Extract the [X, Y] coordinate from the center of the cell holding the provided text.  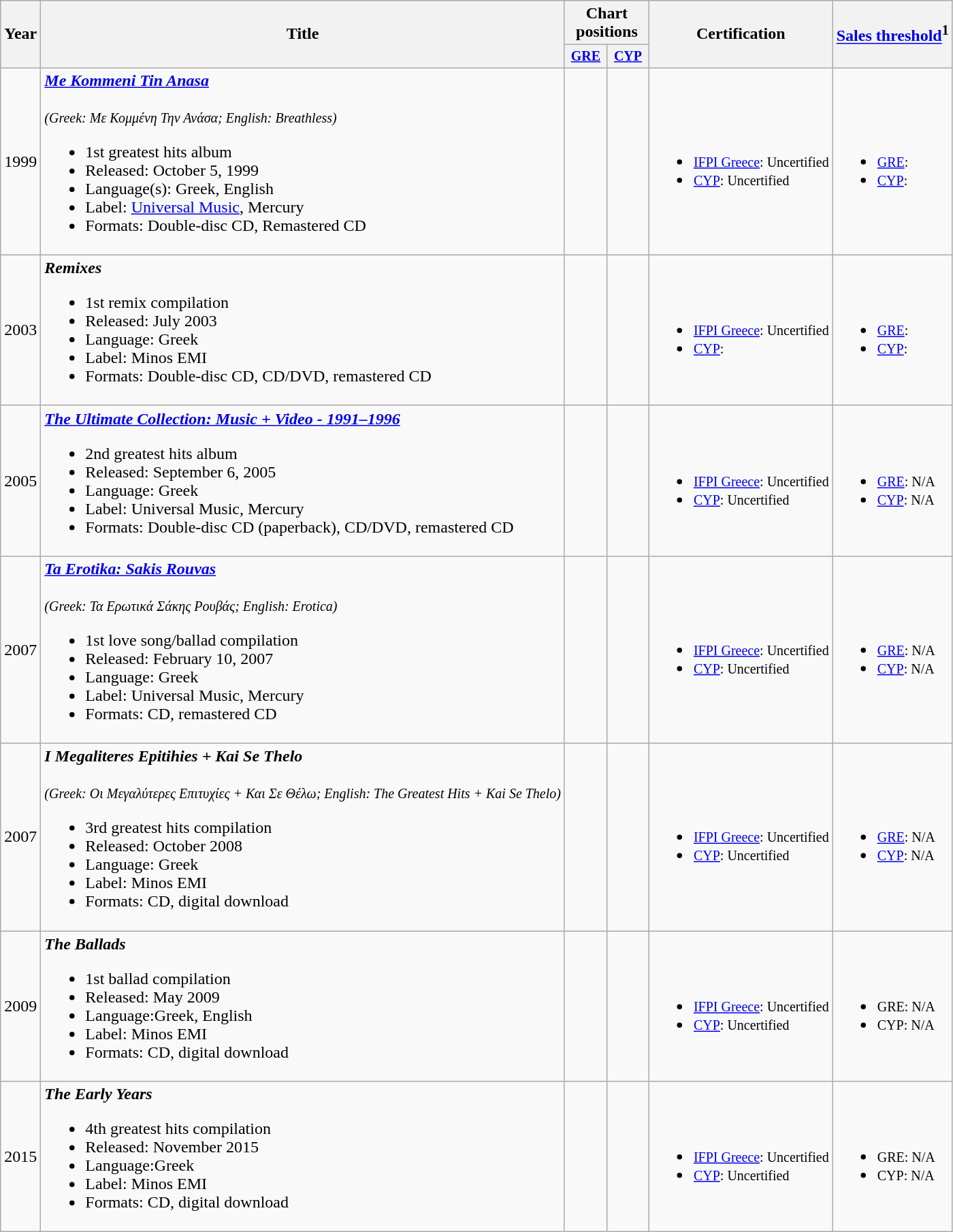
GRE [585, 56]
2015 [20, 1156]
CYP [628, 56]
2003 [20, 330]
Year [20, 34]
1999 [20, 161]
Title [303, 34]
The Early Years4th greatest hits compilationReleased: November 2015Language:GreekLabel: Minos EMIFormats: CD, digital download [303, 1156]
Chart positions [607, 23]
The Ballads1st ballad compilationReleased: May 2009Language:Greek, EnglishLabel: Minos EMIFormats: CD, digital download [303, 1007]
2009 [20, 1007]
IFPI Greece: UncertifiedCYP: [741, 330]
2005 [20, 481]
Sales threshold1 [892, 34]
Remixes1st remix compilationReleased: July 2003Language: GreekLabel: Minos EMIFormats: Double-disc CD, CD/DVD, remastered CD [303, 330]
Certification [741, 34]
